Pinpoint the cell where the given text exists, returning its [X, Y] midpoint coordinate. 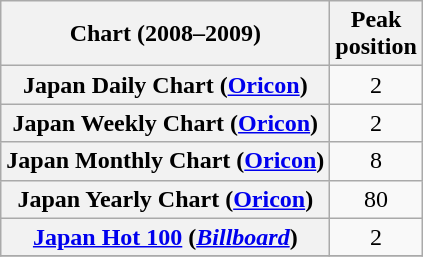
Japan Monthly Chart (Oricon) [166, 161]
8 [376, 161]
80 [376, 199]
Japan Weekly Chart (Oricon) [166, 123]
Japan Hot 100 (Billboard) [166, 237]
Japan Yearly Chart (Oricon) [166, 199]
Chart (2008–2009) [166, 34]
Peakposition [376, 34]
Japan Daily Chart (Oricon) [166, 85]
